Scan for the cell matching the given text and deliver its (x, y) coordinate at center. 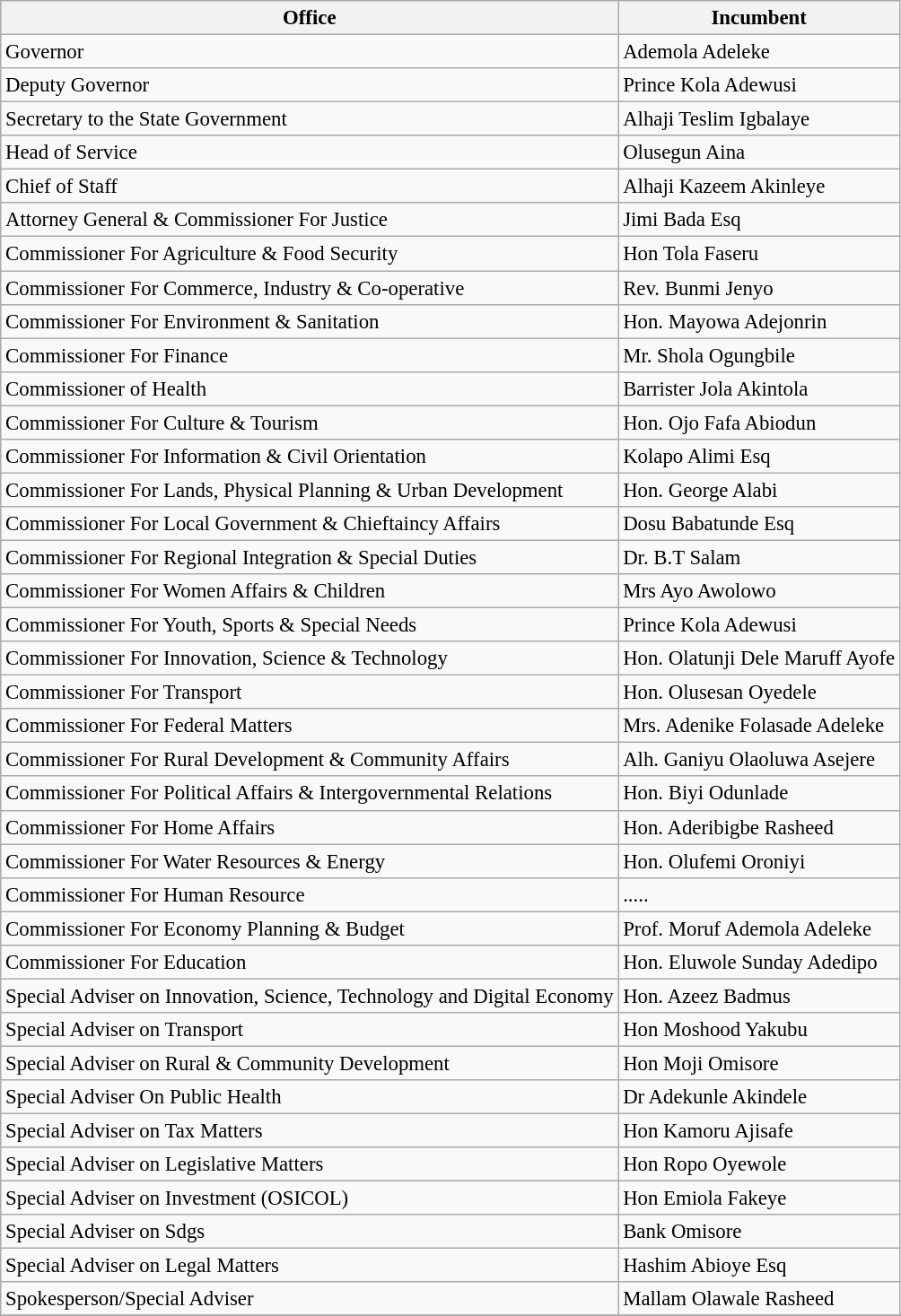
Commissioner For Lands, Physical Planning & Urban Development (310, 490)
..... (759, 894)
Hon. Biyi Odunlade (759, 794)
Hon. Aderibigbe Rasheed (759, 827)
Hon. Azeez Badmus (759, 996)
Special Adviser on Legislative Matters (310, 1164)
Special Adviser On Public Health (310, 1097)
Special Adviser on Tax Matters (310, 1131)
Hon. Eluwole Sunday Adedipo (759, 963)
Special Adviser on Sdgs (310, 1232)
Hon Moshood Yakubu (759, 1030)
Ademola Adeleke (759, 52)
Deputy Governor (310, 85)
Hon Ropo Oyewole (759, 1164)
Commissioner For Rural Development & Community Affairs (310, 760)
Commissioner For Transport (310, 693)
Special Adviser on Legal Matters (310, 1266)
Commissioner For Political Affairs & Intergovernmental Relations (310, 794)
Office (310, 18)
Hon. Mayowa Adejonrin (759, 321)
Dr Adekunle Akindele (759, 1097)
Commissioner For Regional Integration & Special Duties (310, 557)
Hon Kamoru Ajisafe (759, 1131)
Special Adviser on Transport (310, 1030)
Commissioner For Human Resource (310, 894)
Commissioner For Commerce, Industry & Co-operative (310, 288)
Hon. Olatunji Dele Maruff Ayofe (759, 658)
Commissioner For Home Affairs (310, 827)
Commissioner For Economy Planning & Budget (310, 928)
Commissioner of Health (310, 388)
Hon Tola Faseru (759, 254)
Commissioner For Innovation, Science & Technology (310, 658)
Hon. George Alabi (759, 490)
Mrs. Adenike Folasade Adeleke (759, 726)
Bank Omisore (759, 1232)
Incumbent (759, 18)
Kolapo Alimi Esq (759, 457)
Commissioner For Women Affairs & Children (310, 591)
Hon. Olufemi Oroniyi (759, 861)
Dosu Babatunde Esq (759, 524)
Alhaji Kazeem Akinleye (759, 187)
Commissioner For Education (310, 963)
Commissioner For Environment & Sanitation (310, 321)
Barrister Jola Akintola (759, 388)
Governor (310, 52)
Mr. Shola Ogungbile (759, 355)
Alhaji Teslim Igbalaye (759, 119)
Hashim Abioye Esq (759, 1266)
Commissioner For Agriculture & Food Security (310, 254)
Special Adviser on Investment (OSICOL) (310, 1198)
Hon Moji Omisore (759, 1063)
Special Adviser on Innovation, Science, Technology and Digital Economy (310, 996)
Rev. Bunmi Jenyo (759, 288)
Commissioner For Information & Civil Orientation (310, 457)
Commissioner For Local Government & Chieftaincy Affairs (310, 524)
Head of Service (310, 153)
Hon. Ojo Fafa Abiodun (759, 423)
Commissioner For Water Resources & Energy (310, 861)
Commissioner For Finance (310, 355)
Prof. Moruf Ademola Adeleke (759, 928)
Alh. Ganiyu Olaoluwa Asejere (759, 760)
Commissioner For Youth, Sports & Special Needs (310, 625)
Hon. Olusesan Oyedele (759, 693)
Olusegun Aina (759, 153)
Commissioner For Culture & Tourism (310, 423)
Secretary to the State Government (310, 119)
Jimi Bada Esq (759, 220)
Dr. B.T Salam (759, 557)
Hon Emiola Fakeye (759, 1198)
Special Adviser on Rural & Community Development (310, 1063)
Commissioner For Federal Matters (310, 726)
Chief of Staff (310, 187)
Mrs Ayo Awolowo (759, 591)
Attorney General & Commissioner For Justice (310, 220)
